Find where the given text appears and provide that cell's center as (x, y) coordinate. 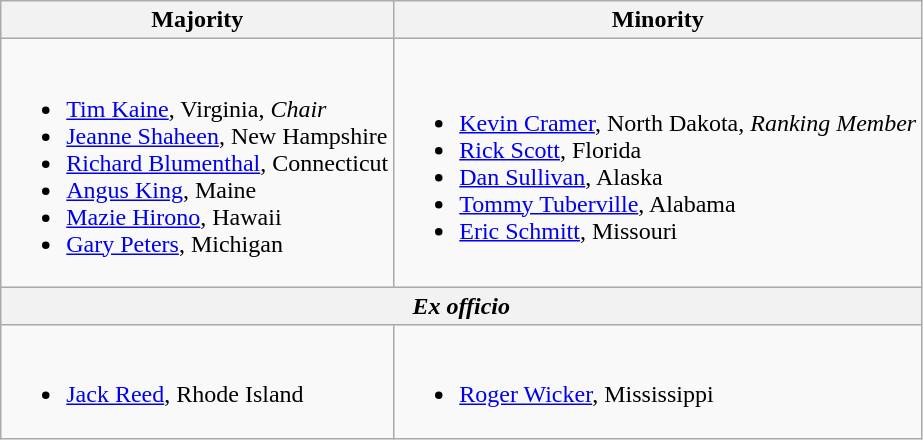
Kevin Cramer, North Dakota, Ranking MemberRick Scott, FloridaDan Sullivan, AlaskaTommy Tuberville, AlabamaEric Schmitt, Missouri (658, 163)
Tim Kaine, Virginia, ChairJeanne Shaheen, New HampshireRichard Blumenthal, ConnecticutAngus King, MaineMazie Hirono, HawaiiGary Peters, Michigan (198, 163)
Roger Wicker, Mississippi (658, 382)
Ex officio (462, 306)
Majority (198, 20)
Jack Reed, Rhode Island (198, 382)
Minority (658, 20)
